For the text-containing cell, return its midpoint in (X, Y) coordinate format. 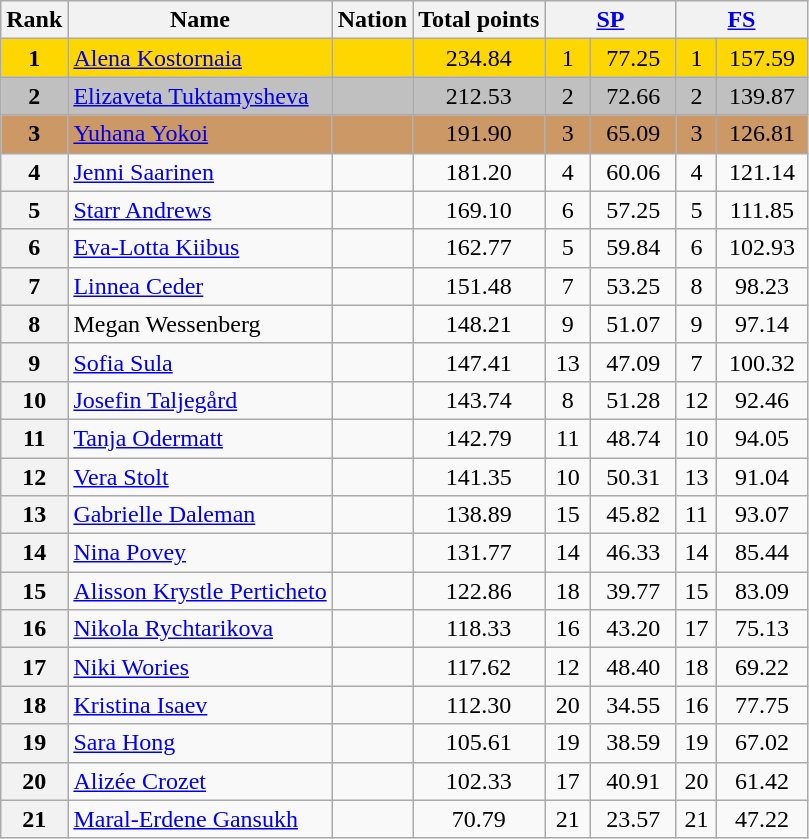
212.53 (479, 96)
Alisson Krystle Perticheto (200, 591)
Josefin Taljegård (200, 400)
Rank (34, 20)
83.09 (762, 591)
102.93 (762, 248)
70.79 (479, 819)
191.90 (479, 134)
102.33 (479, 781)
Jenni Saarinen (200, 172)
118.33 (479, 629)
162.77 (479, 248)
38.59 (634, 743)
Alena Kostornaia (200, 58)
51.28 (634, 400)
23.57 (634, 819)
FS (742, 20)
181.20 (479, 172)
57.25 (634, 210)
148.21 (479, 324)
39.77 (634, 591)
77.75 (762, 705)
111.85 (762, 210)
105.61 (479, 743)
51.07 (634, 324)
Tanja Odermatt (200, 438)
131.77 (479, 553)
Linnea Ceder (200, 286)
126.81 (762, 134)
169.10 (479, 210)
121.14 (762, 172)
46.33 (634, 553)
Nation (372, 20)
117.62 (479, 667)
43.20 (634, 629)
Elizaveta Tuktamysheva (200, 96)
Sara Hong (200, 743)
Yuhana Yokoi (200, 134)
143.74 (479, 400)
93.07 (762, 515)
60.06 (634, 172)
Name (200, 20)
Eva-Lotta Kiibus (200, 248)
91.04 (762, 477)
45.82 (634, 515)
40.91 (634, 781)
48.74 (634, 438)
142.79 (479, 438)
Alizée Crozet (200, 781)
67.02 (762, 743)
147.41 (479, 362)
92.46 (762, 400)
234.84 (479, 58)
Total points (479, 20)
61.42 (762, 781)
157.59 (762, 58)
48.40 (634, 667)
141.35 (479, 477)
69.22 (762, 667)
Kristina Isaev (200, 705)
112.30 (479, 705)
Niki Wories (200, 667)
151.48 (479, 286)
Starr Andrews (200, 210)
53.25 (634, 286)
98.23 (762, 286)
SP (610, 20)
50.31 (634, 477)
97.14 (762, 324)
75.13 (762, 629)
Maral-Erdene Gansukh (200, 819)
Gabrielle Daleman (200, 515)
72.66 (634, 96)
47.22 (762, 819)
77.25 (634, 58)
138.89 (479, 515)
94.05 (762, 438)
59.84 (634, 248)
Sofia Sula (200, 362)
34.55 (634, 705)
47.09 (634, 362)
Nikola Rychtarikova (200, 629)
Megan Wessenberg (200, 324)
139.87 (762, 96)
122.86 (479, 591)
65.09 (634, 134)
85.44 (762, 553)
100.32 (762, 362)
Vera Stolt (200, 477)
Nina Povey (200, 553)
